Return the [X, Y] coordinate for the center point of the cell that contains the specified text.  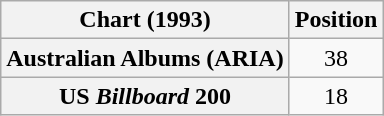
Position [336, 20]
Chart (1993) [145, 20]
Australian Albums (ARIA) [145, 58]
38 [336, 58]
US Billboard 200 [145, 96]
18 [336, 96]
